Extract the [X, Y] coordinate from the center of the cell holding the provided text.  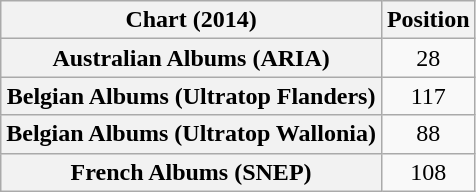
Belgian Albums (Ultratop Flanders) [192, 96]
French Albums (SNEP) [192, 172]
108 [428, 172]
28 [428, 58]
117 [428, 96]
Australian Albums (ARIA) [192, 58]
Position [428, 20]
88 [428, 134]
Chart (2014) [192, 20]
Belgian Albums (Ultratop Wallonia) [192, 134]
